Identify which cell holds the provided text, then report its (x, y) central coordinate. 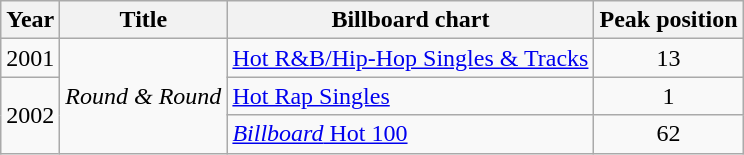
Peak position (668, 20)
1 (668, 96)
2001 (30, 58)
Round & Round (144, 96)
Hot Rap Singles (410, 96)
Hot R&B/Hip-Hop Singles & Tracks (410, 58)
Year (30, 20)
Billboard chart (410, 20)
13 (668, 58)
2002 (30, 115)
Title (144, 20)
62 (668, 134)
Billboard Hot 100 (410, 134)
